Search for the cell housing the specified text and yield its (X, Y) center coordinate. 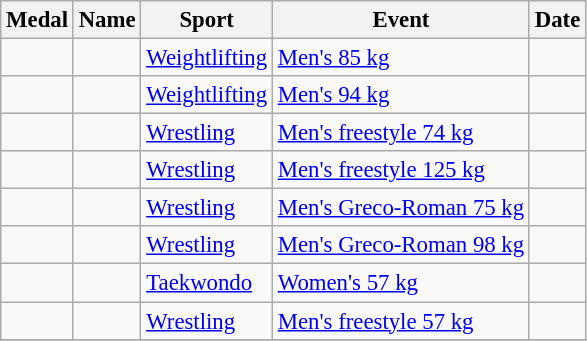
Medal (38, 20)
Date (557, 20)
Men's 85 kg (400, 58)
Women's 57 kg (400, 283)
Men's Greco-Roman 75 kg (400, 208)
Name (107, 20)
Event (400, 20)
Men's 94 kg (400, 95)
Sport (207, 20)
Men's Greco-Roman 98 kg (400, 245)
Men's freestyle 57 kg (400, 321)
Men's freestyle 74 kg (400, 133)
Taekwondo (207, 283)
Men's freestyle 125 kg (400, 170)
